From the cell containing the given text, extract its center point as [x, y] coordinate. 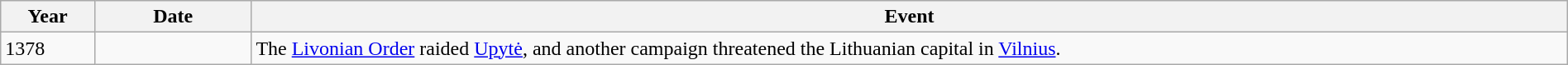
Date [172, 17]
Year [48, 17]
The Livonian Order raided Upytė, and another campaign threatened the Lithuanian capital in Vilnius. [910, 48]
1378 [48, 48]
Event [910, 17]
